Scan for the cell matching the given text and deliver its [X, Y] coordinate at center. 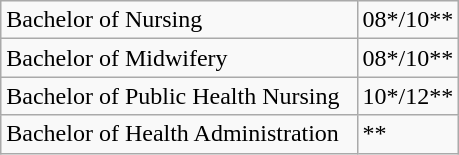
10*/12** [408, 96]
Bachelor of Public Health Nursing [179, 96]
Bachelor of Midwifery [179, 58]
Bachelor of Health Administration [179, 134]
Bachelor of Nursing [179, 20]
** [408, 134]
